Extract the [X, Y] coordinate from the center of the cell holding the provided text.  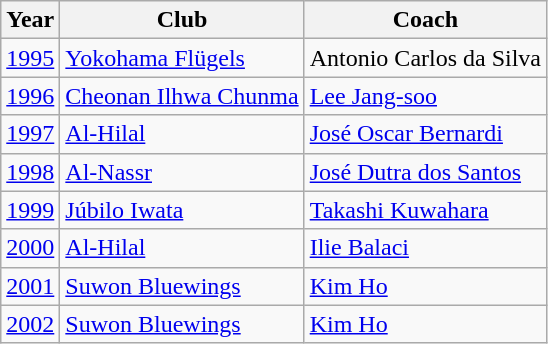
2000 [30, 248]
Yokohama Flügels [182, 58]
2002 [30, 324]
Cheonan Ilhwa Chunma [182, 96]
2001 [30, 286]
Júbilo Iwata [182, 210]
1997 [30, 134]
Coach [425, 20]
Antonio Carlos da Silva [425, 58]
Ilie Balaci [425, 248]
Lee Jang-soo [425, 96]
Club [182, 20]
José Oscar Bernardi [425, 134]
Al-Nassr [182, 172]
Year [30, 20]
1996 [30, 96]
José Dutra dos Santos [425, 172]
1995 [30, 58]
1999 [30, 210]
Takashi Kuwahara [425, 210]
1998 [30, 172]
